Determine the [x, y] coordinate at the center of the cell enclosing the given text.  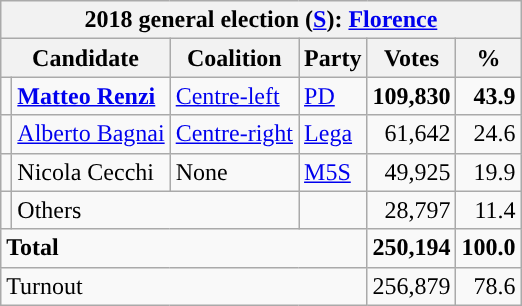
Votes [412, 58]
Centre-right [234, 134]
28,797 [412, 210]
Candidate [86, 58]
49,925 [412, 172]
Turnout [184, 286]
109,830 [412, 96]
Coalition [234, 58]
Total [184, 248]
24.6 [488, 134]
Others [156, 210]
19.9 [488, 172]
Matteo Renzi [91, 96]
M5S [333, 172]
43.9 [488, 96]
250,194 [412, 248]
2018 general election (S): Florence [261, 20]
None [234, 172]
% [488, 58]
256,879 [412, 286]
61,642 [412, 134]
78.6 [488, 286]
Alberto Bagnai [91, 134]
Centre-left [234, 96]
Party [333, 58]
Lega [333, 134]
Nicola Cecchi [91, 172]
PD [333, 96]
11.4 [488, 210]
100.0 [488, 248]
